Search for the cell housing the specified text and yield its [x, y] center coordinate. 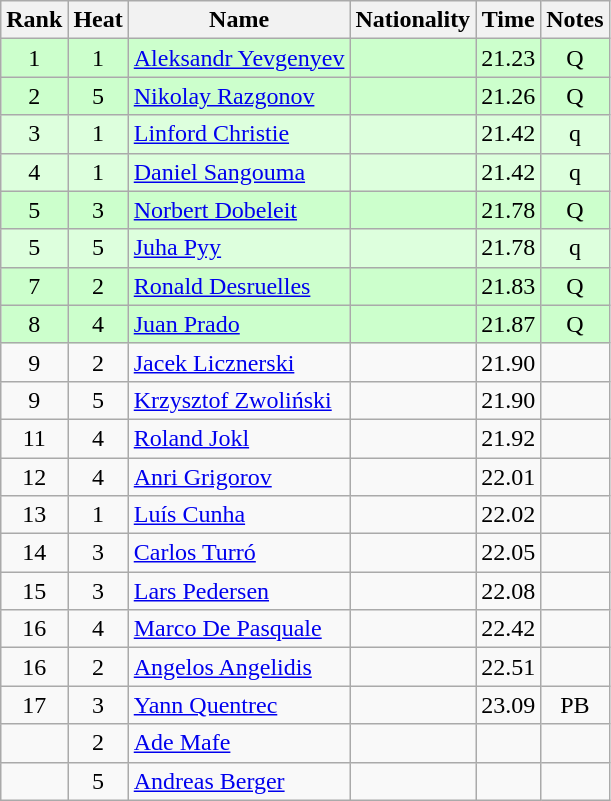
Nikolay Razgonov [239, 96]
Nationality [413, 20]
22.42 [508, 629]
Marco De Pasquale [239, 629]
Heat [98, 20]
Jacek Licznerski [239, 362]
23.09 [508, 705]
21.83 [508, 286]
Notes [575, 20]
PB [575, 705]
Carlos Turró [239, 553]
Ronald Desruelles [239, 286]
Lars Pedersen [239, 591]
Daniel Sangouma [239, 172]
Angelos Angelidis [239, 667]
22.51 [508, 667]
Juan Prado [239, 324]
Linford Christie [239, 134]
Andreas Berger [239, 781]
22.02 [508, 515]
Roland Jokl [239, 438]
Krzysztof Zwoliński [239, 400]
Aleksandr Yevgenyev [239, 58]
Time [508, 20]
7 [34, 286]
21.26 [508, 96]
Rank [34, 20]
Luís Cunha [239, 515]
21.92 [508, 438]
21.87 [508, 324]
17 [34, 705]
22.08 [508, 591]
8 [34, 324]
21.23 [508, 58]
Ade Mafe [239, 743]
22.05 [508, 553]
22.01 [508, 477]
13 [34, 515]
Juha Pyy [239, 248]
11 [34, 438]
Yann Quentrec [239, 705]
15 [34, 591]
12 [34, 477]
Name [239, 20]
Anri Grigorov [239, 477]
14 [34, 553]
Norbert Dobeleit [239, 210]
